Find where the given text appears and provide that cell's center as [x, y] coordinate. 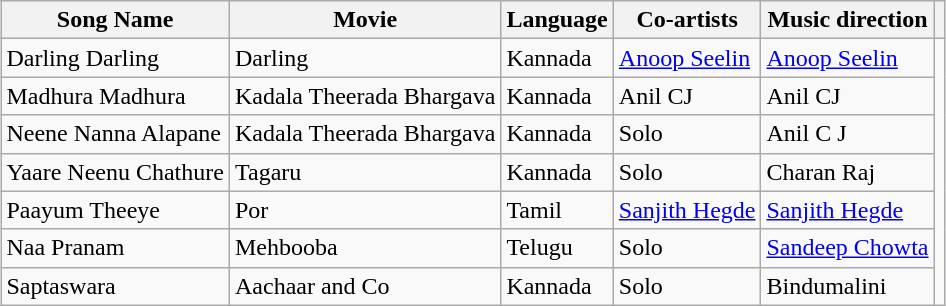
Darling Darling [116, 58]
Yaare Neenu Chathure [116, 172]
Por [364, 210]
Aachaar and Co [364, 286]
Naa Pranam [116, 248]
Darling [364, 58]
Telugu [557, 248]
Bindumalini [848, 286]
Tamil [557, 210]
Music direction [848, 20]
Saptaswara [116, 286]
Co-artists [687, 20]
Language [557, 20]
Madhura Madhura [116, 96]
Mehbooba [364, 248]
Neene Nanna Alapane [116, 134]
Paayum Theeye [116, 210]
Sandeep Chowta [848, 248]
Song Name [116, 20]
Anil C J [848, 134]
Movie [364, 20]
Charan Raj [848, 172]
Tagaru [364, 172]
